Pinpoint the cell where the given text exists, returning its (x, y) midpoint coordinate. 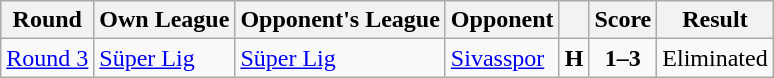
Opponent's League (340, 20)
Score (623, 20)
Eliminated (715, 58)
Own League (164, 20)
Round (48, 20)
Result (715, 20)
Round 3 (48, 58)
1–3 (623, 58)
Opponent (502, 20)
H (574, 58)
Sivasspor (502, 58)
